Scan for the cell matching the given text and deliver its (x, y) coordinate at center. 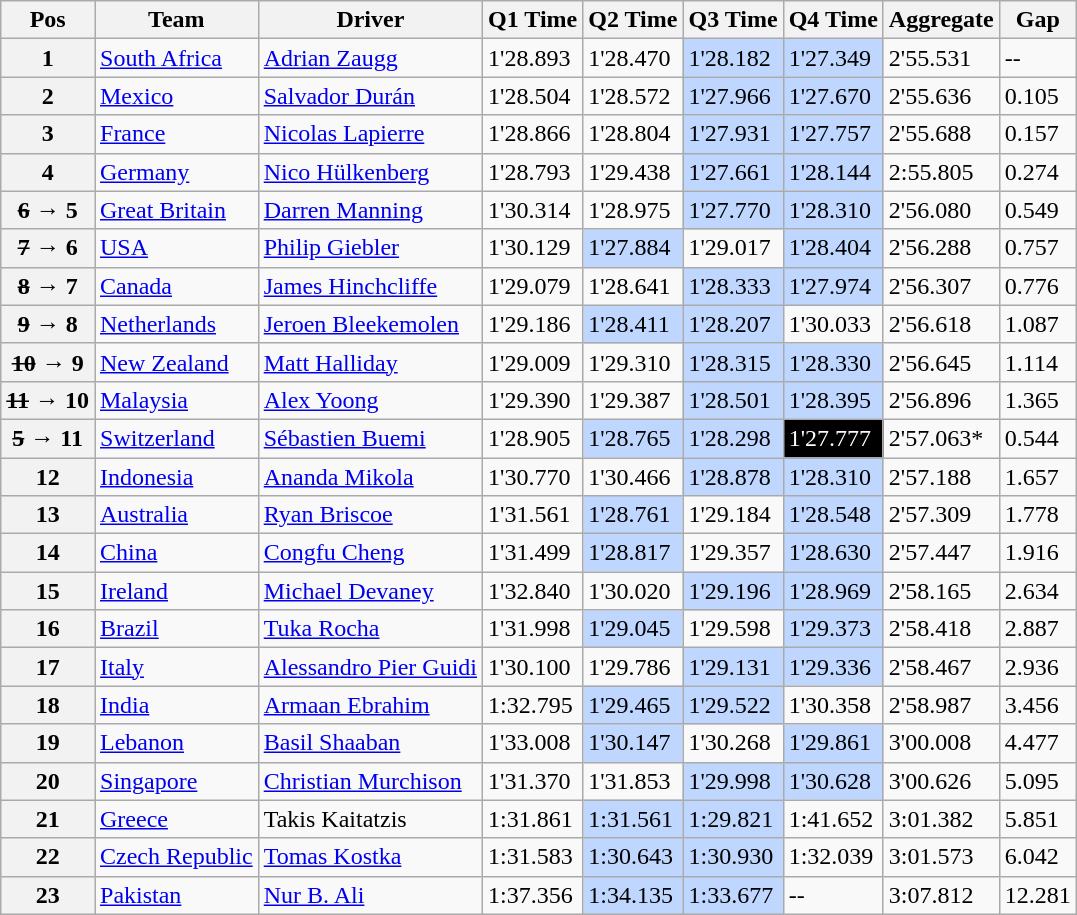
1'29.357 (733, 553)
2'57.447 (941, 553)
1'29.079 (533, 286)
Jeroen Bleekemolen (370, 324)
1'29.184 (733, 515)
3'00.008 (941, 743)
1'30.314 (533, 210)
2'56.618 (941, 324)
1'28.501 (733, 400)
Adrian Zaugg (370, 58)
2.936 (1038, 667)
1'29.336 (833, 667)
Greece (176, 819)
20 (48, 781)
1'28.893 (533, 58)
1'28.630 (833, 553)
Lebanon (176, 743)
Canada (176, 286)
6 → 5 (48, 210)
5.095 (1038, 781)
10 → 9 (48, 362)
2'57.309 (941, 515)
1'28.182 (733, 58)
2'58.987 (941, 705)
2'56.896 (941, 400)
China (176, 553)
Gap (1038, 20)
Takis Kaitatzis (370, 819)
2'55.636 (941, 96)
1'28.817 (633, 553)
1'31.998 (533, 629)
Ananda Mikola (370, 477)
12.281 (1038, 895)
1'29.196 (733, 591)
2 (48, 96)
Sébastien Buemi (370, 438)
1'33.008 (533, 743)
2'56.307 (941, 286)
1.365 (1038, 400)
1'30.100 (533, 667)
1'28.330 (833, 362)
Q1 Time (533, 20)
1:32.039 (833, 857)
Matt Halliday (370, 362)
1:31.861 (533, 819)
1'27.349 (833, 58)
Switzerland (176, 438)
1'31.499 (533, 553)
Nicolas Lapierre (370, 134)
2'58.418 (941, 629)
Alessandro Pier Guidi (370, 667)
1.087 (1038, 324)
8 → 7 (48, 286)
Great Britain (176, 210)
0.757 (1038, 248)
2'55.531 (941, 58)
1'28.333 (733, 286)
0.274 (1038, 172)
1'29.438 (633, 172)
1'27.670 (833, 96)
2'56.288 (941, 248)
1.778 (1038, 515)
1'28.765 (633, 438)
2.887 (1038, 629)
1'28.144 (833, 172)
1'30.147 (633, 743)
1'28.572 (633, 96)
19 (48, 743)
2'56.645 (941, 362)
1'29.522 (733, 705)
1'29.390 (533, 400)
1'30.358 (833, 705)
1'29.998 (733, 781)
4 (48, 172)
Germany (176, 172)
13 (48, 515)
1'30.628 (833, 781)
1'28.395 (833, 400)
1'29.373 (833, 629)
2.634 (1038, 591)
1'27.757 (833, 134)
1'29.131 (733, 667)
1'28.866 (533, 134)
Q4 Time (833, 20)
6.042 (1038, 857)
3:07.812 (941, 895)
5.851 (1038, 819)
3.456 (1038, 705)
21 (48, 819)
0.776 (1038, 286)
1:41.652 (833, 819)
1'31.370 (533, 781)
Q2 Time (633, 20)
2:55.805 (941, 172)
James Hinchcliffe (370, 286)
1'29.017 (733, 248)
India (176, 705)
1'29.598 (733, 629)
1.657 (1038, 477)
Team (176, 20)
Darren Manning (370, 210)
1'29.009 (533, 362)
Australia (176, 515)
1'29.387 (633, 400)
1'28.641 (633, 286)
Q3 Time (733, 20)
0.105 (1038, 96)
1'27.770 (733, 210)
Singapore (176, 781)
1:33.677 (733, 895)
Mexico (176, 96)
1:30.643 (633, 857)
1'28.504 (533, 96)
Indonesia (176, 477)
Brazil (176, 629)
1'30.770 (533, 477)
2'58.467 (941, 667)
1'29.861 (833, 743)
1'28.298 (733, 438)
1'30.020 (633, 591)
Pos (48, 20)
1'28.878 (733, 477)
1'28.404 (833, 248)
17 (48, 667)
1'27.931 (733, 134)
Netherlands (176, 324)
1'27.966 (733, 96)
1'30.129 (533, 248)
12 (48, 477)
1'27.661 (733, 172)
1'28.207 (733, 324)
1:30.930 (733, 857)
1'29.786 (633, 667)
1'27.884 (633, 248)
1'29.045 (633, 629)
0.549 (1038, 210)
Italy (176, 667)
Aggregate (941, 20)
0.157 (1038, 134)
Pakistan (176, 895)
3 (48, 134)
Salvador Durán (370, 96)
1 (48, 58)
1'28.411 (633, 324)
Ryan Briscoe (370, 515)
1'29.465 (633, 705)
9 → 8 (48, 324)
Ireland (176, 591)
16 (48, 629)
1'28.470 (633, 58)
2'57.188 (941, 477)
Tomas Kostka (370, 857)
Tuka Rocha (370, 629)
1:37.356 (533, 895)
Malaysia (176, 400)
11 → 10 (48, 400)
22 (48, 857)
South Africa (176, 58)
4.477 (1038, 743)
3:01.382 (941, 819)
1'30.033 (833, 324)
Czech Republic (176, 857)
1'28.761 (633, 515)
2'58.165 (941, 591)
18 (48, 705)
1:32.795 (533, 705)
1:29.821 (733, 819)
1'30.466 (633, 477)
1'27.777 (833, 438)
1'28.975 (633, 210)
7 → 6 (48, 248)
France (176, 134)
1'27.974 (833, 286)
Alex Yoong (370, 400)
1'28.793 (533, 172)
5 → 11 (48, 438)
Congfu Cheng (370, 553)
1'31.853 (633, 781)
1'32.840 (533, 591)
23 (48, 895)
Philip Giebler (370, 248)
Nur B. Ali (370, 895)
1'30.268 (733, 743)
1'28.315 (733, 362)
14 (48, 553)
1.916 (1038, 553)
2'55.688 (941, 134)
1.114 (1038, 362)
0.544 (1038, 438)
3'00.626 (941, 781)
1'29.310 (633, 362)
Nico Hülkenberg (370, 172)
2'57.063* (941, 438)
Armaan Ebrahim (370, 705)
Basil Shaaban (370, 743)
1'28.969 (833, 591)
Driver (370, 20)
1'29.186 (533, 324)
3:01.573 (941, 857)
New Zealand (176, 362)
1:31.583 (533, 857)
1'31.561 (533, 515)
Christian Murchison (370, 781)
Michael Devaney (370, 591)
1'28.804 (633, 134)
2'56.080 (941, 210)
1:34.135 (633, 895)
USA (176, 248)
1'28.548 (833, 515)
1'28.905 (533, 438)
15 (48, 591)
1:31.561 (633, 819)
